Output the (x, y) coordinate of the center of the cell containing the given text.  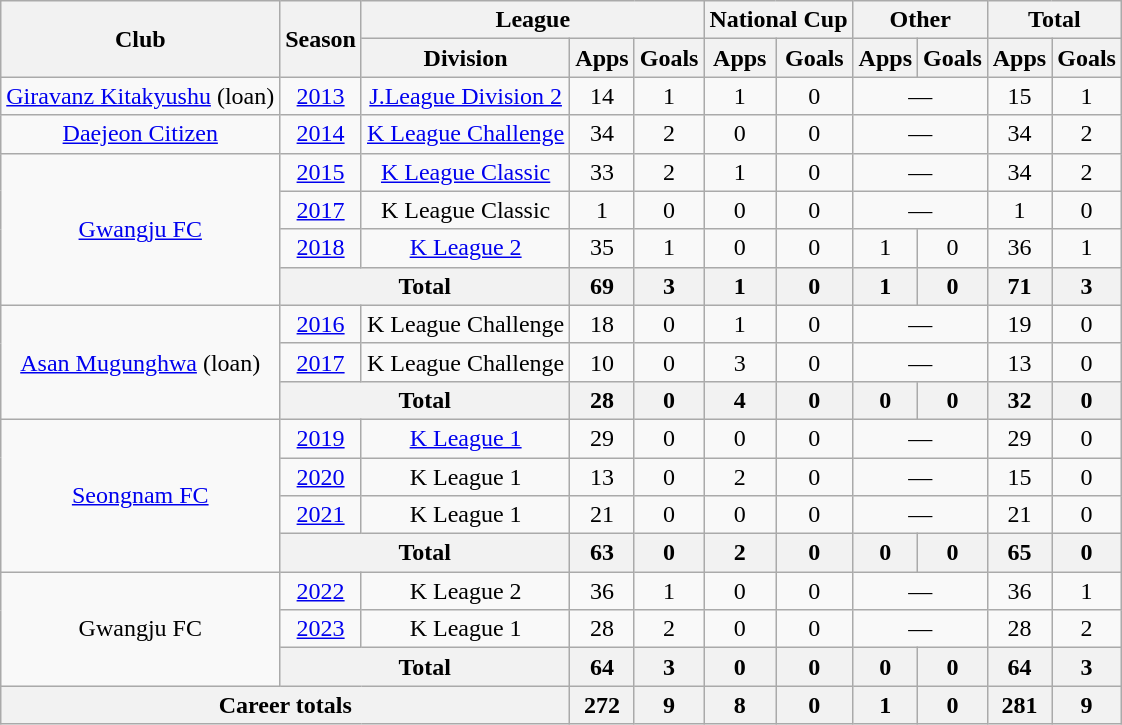
2021 (321, 515)
69 (602, 286)
Club (140, 39)
18 (602, 324)
2020 (321, 477)
14 (602, 96)
J.League Division 2 (465, 96)
Division (465, 58)
National Cup (778, 20)
2015 (321, 172)
4 (740, 400)
8 (740, 705)
71 (1019, 286)
272 (602, 705)
10 (602, 362)
Seongnam FC (140, 495)
32 (1019, 400)
League (532, 20)
Other (920, 20)
35 (602, 248)
Season (321, 39)
2022 (321, 591)
33 (602, 172)
Giravanz Kitakyushu (loan) (140, 96)
Daejeon Citizen (140, 134)
2016 (321, 324)
2013 (321, 96)
Career totals (286, 705)
2014 (321, 134)
Asan Mugunghwa (loan) (140, 362)
2018 (321, 248)
281 (1019, 705)
19 (1019, 324)
65 (1019, 553)
2019 (321, 438)
63 (602, 553)
2023 (321, 629)
